Determine the (x, y) coordinate at the center of the cell enclosing the given text.  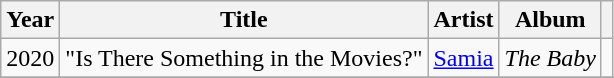
Artist (464, 20)
Album (550, 20)
Title (244, 20)
2020 (30, 58)
Year (30, 20)
"Is There Something in the Movies?" (244, 58)
Samia (464, 58)
The Baby (550, 58)
